From the cell containing the given text, extract its center point as [X, Y] coordinate. 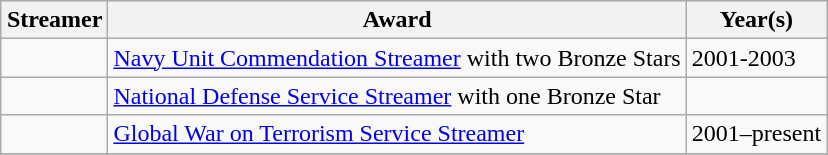
Year(s) [756, 20]
Global War on Terrorism Service Streamer [397, 134]
Award [397, 20]
2001-2003 [756, 58]
2001–present [756, 134]
Navy Unit Commendation Streamer with two Bronze Stars [397, 58]
National Defense Service Streamer with one Bronze Star [397, 96]
Streamer [54, 20]
